Locate the cell with the specified text and output its [x, y] center coordinate. 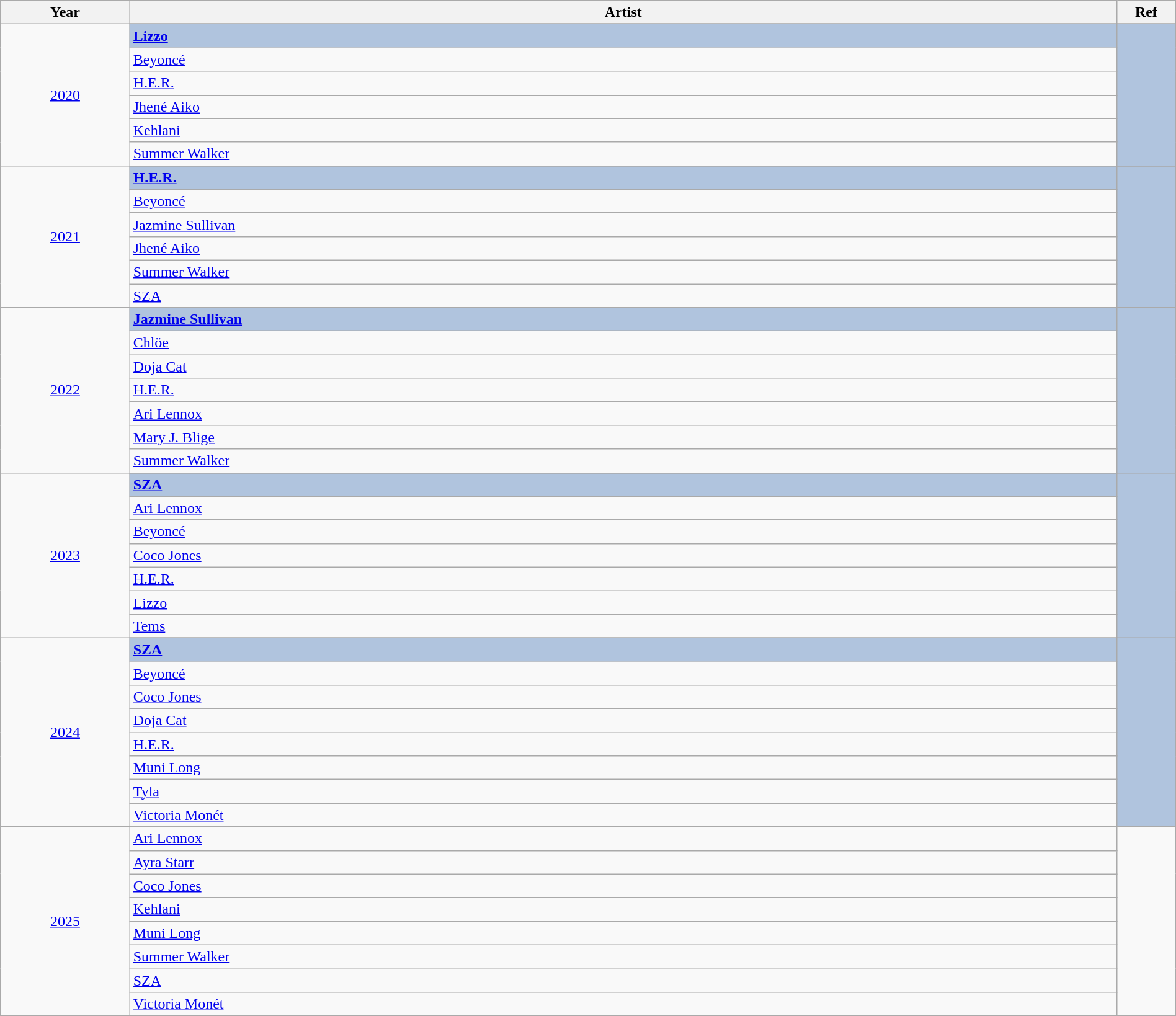
2023 [65, 555]
Tyla [623, 791]
Chlöe [623, 343]
Ayra Starr [623, 862]
Tems [623, 626]
Ref [1146, 12]
Year [65, 12]
2024 [65, 732]
Artist [623, 12]
Mary J. Blige [623, 437]
2020 [65, 95]
2022 [65, 390]
2025 [65, 921]
2021 [65, 236]
